From the cell containing the given text, extract its center point as [x, y] coordinate. 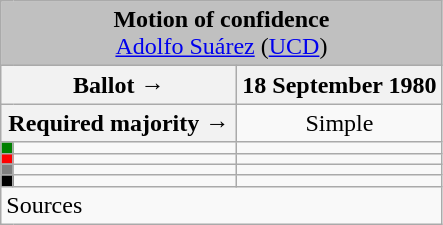
Simple [340, 123]
Required majority → [119, 123]
Sources [222, 205]
18 September 1980 [340, 85]
Motion of confidenceAdolfo Suárez (UCD) [222, 34]
Ballot → [119, 85]
